Locate the cell with the specified text and output its [X, Y] center coordinate. 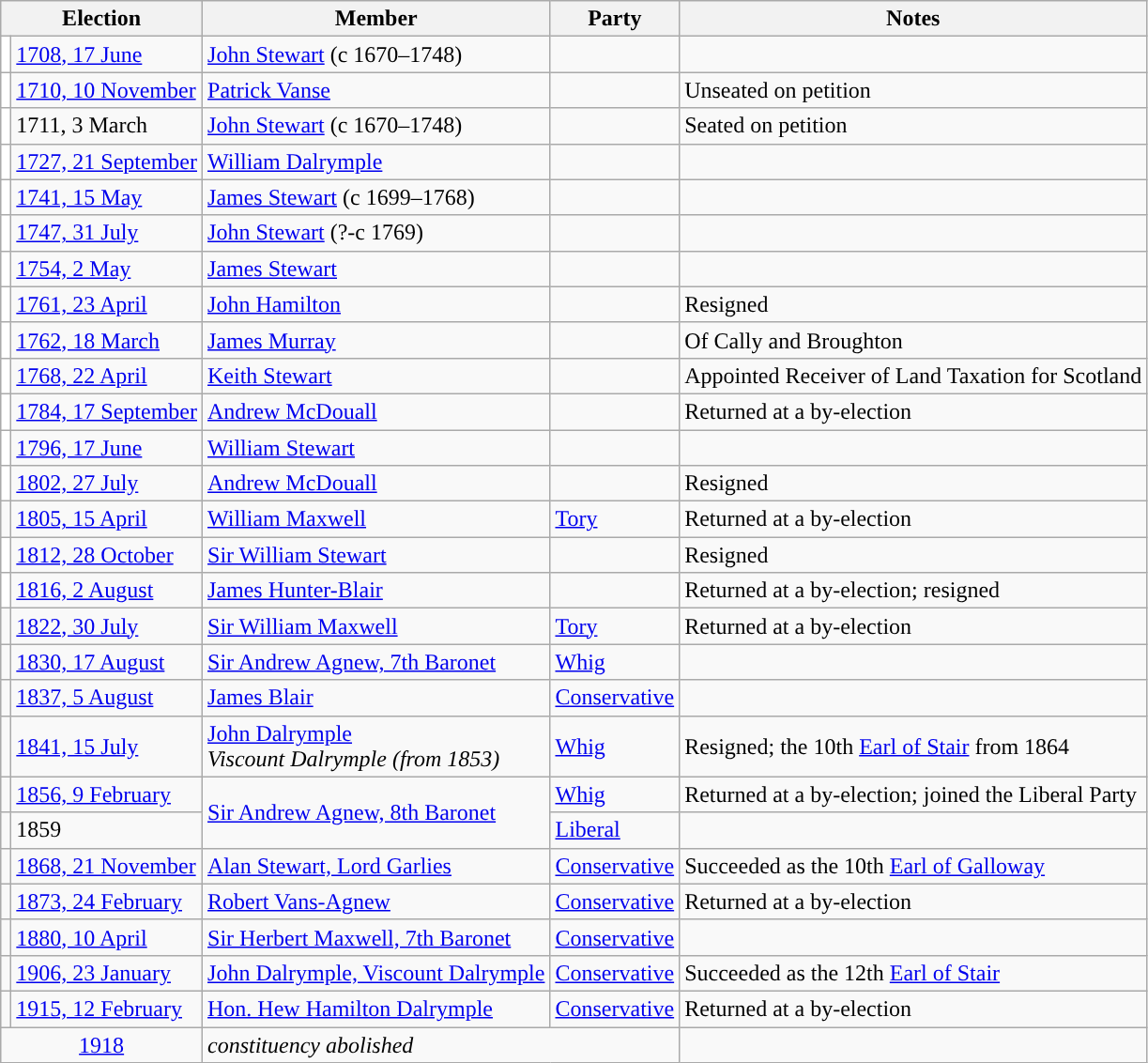
1754, 2 May [107, 269]
1822, 30 July [107, 626]
1768, 22 April [107, 376]
Notes [913, 19]
Returned at a by-election; resigned [913, 591]
Of Cally and Broughton [913, 340]
John Hamilton [376, 304]
1710, 10 November [107, 90]
1727, 21 September [107, 162]
1868, 21 November [107, 866]
James Hunter-Blair [376, 591]
Sir Andrew Agnew, 7th Baronet [376, 662]
1761, 23 April [107, 304]
Patrick Vanse [376, 90]
1841, 15 July [107, 746]
1812, 28 October [107, 555]
Keith Stewart [376, 376]
1873, 24 February [107, 901]
Election [101, 19]
1741, 15 May [107, 197]
Liberal [615, 830]
Sir Andrew Agnew, 8th Baronet [376, 812]
1856, 9 February [107, 794]
1805, 15 April [107, 519]
Hon. Hew Hamilton Dalrymple [376, 1009]
James Blair [376, 698]
1859 [107, 830]
1784, 17 September [107, 411]
Returned at a by-election; joined the Liberal Party [913, 794]
William Maxwell [376, 519]
Sir Herbert Maxwell, 7th Baronet [376, 937]
Succeeded as the 10th Earl of Galloway [913, 866]
1816, 2 August [107, 591]
James Murray [376, 340]
Sir William Maxwell [376, 626]
John Dalrymple Viscount Dalrymple (from 1853) [376, 746]
John Stewart (?-c 1769) [376, 233]
William Dalrymple [376, 162]
1906, 23 January [107, 973]
Robert Vans-Agnew [376, 901]
Appointed Receiver of Land Taxation for Scotland [913, 376]
Sir William Stewart [376, 555]
James Stewart (c 1699–1768) [376, 197]
1880, 10 April [107, 937]
Succeeded as the 12th Earl of Stair [913, 973]
1708, 17 June [107, 54]
1918 [101, 1045]
Alan Stewart, Lord Garlies [376, 866]
1711, 3 March [107, 126]
1762, 18 March [107, 340]
Member [376, 19]
1796, 17 June [107, 448]
Party [615, 19]
James Stewart [376, 269]
1830, 17 August [107, 662]
Unseated on petition [913, 90]
Resigned; the 10th Earl of Stair from 1864 [913, 746]
1837, 5 August [107, 698]
1747, 31 July [107, 233]
Seated on petition [913, 126]
1802, 27 July [107, 484]
John Dalrymple, Viscount Dalrymple [376, 973]
William Stewart [376, 448]
constituency abolished [441, 1045]
1915, 12 February [107, 1009]
